Capture the cell that displays the provided text and extract its [x, y] central coordinate. 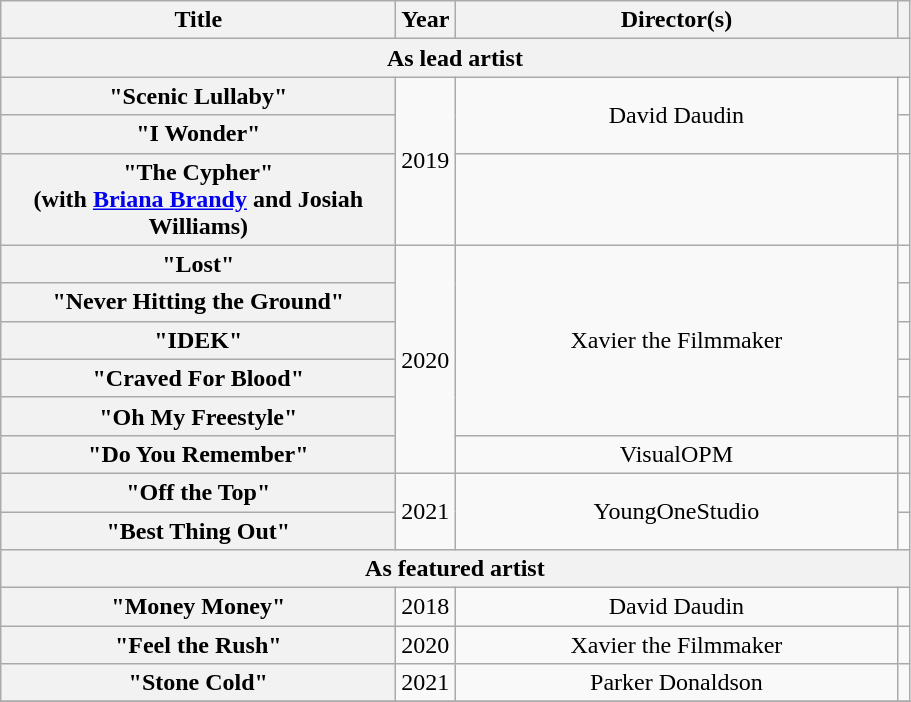
"I Wonder" [198, 134]
"Craved For Blood" [198, 378]
"Stone Cold" [198, 683]
"Feel the Rush" [198, 645]
"IDEK" [198, 340]
Director(s) [676, 20]
"Never Hitting the Ground" [198, 302]
Title [198, 20]
Parker Donaldson [676, 683]
"The Cypher"(with Briana Brandy and Josiah Williams) [198, 199]
YoungOneStudio [676, 511]
"Lost" [198, 264]
Year [426, 20]
2018 [426, 607]
As lead artist [455, 58]
VisualOPM [676, 454]
"Off the Top" [198, 492]
"Best Thing Out" [198, 531]
"Scenic Lullaby" [198, 96]
2019 [426, 161]
As featured artist [455, 569]
"Oh My Freestyle" [198, 416]
"Do You Remember" [198, 454]
"Money Money" [198, 607]
